Locate the cell with the specified text and output its [x, y] center coordinate. 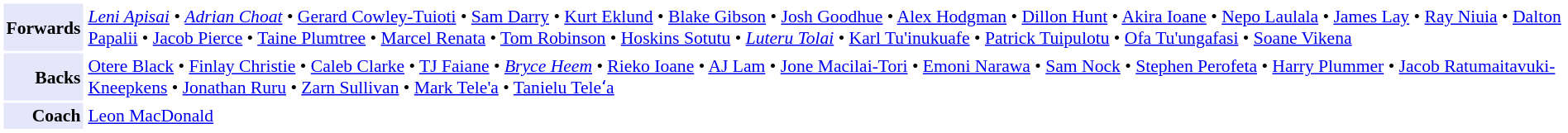
Coach [43, 116]
Forwards [43, 26]
Backs [43, 76]
Leon MacDonald [825, 116]
